Determine the (X, Y) coordinate at the center of the cell enclosing the given text.  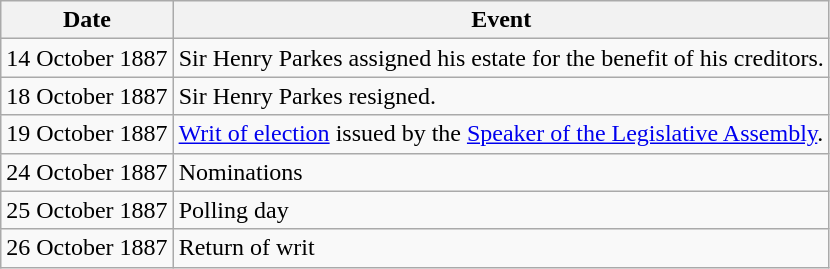
Date (87, 20)
Sir Henry Parkes assigned his estate for the benefit of his creditors. (501, 58)
14 October 1887 (87, 58)
Polling day (501, 210)
18 October 1887 (87, 96)
26 October 1887 (87, 248)
Writ of election issued by the Speaker of the Legislative Assembly. (501, 134)
19 October 1887 (87, 134)
Nominations (501, 172)
24 October 1887 (87, 172)
Event (501, 20)
Return of writ (501, 248)
25 October 1887 (87, 210)
Sir Henry Parkes resigned. (501, 96)
